Pinpoint the cell where the given text exists, returning its (x, y) midpoint coordinate. 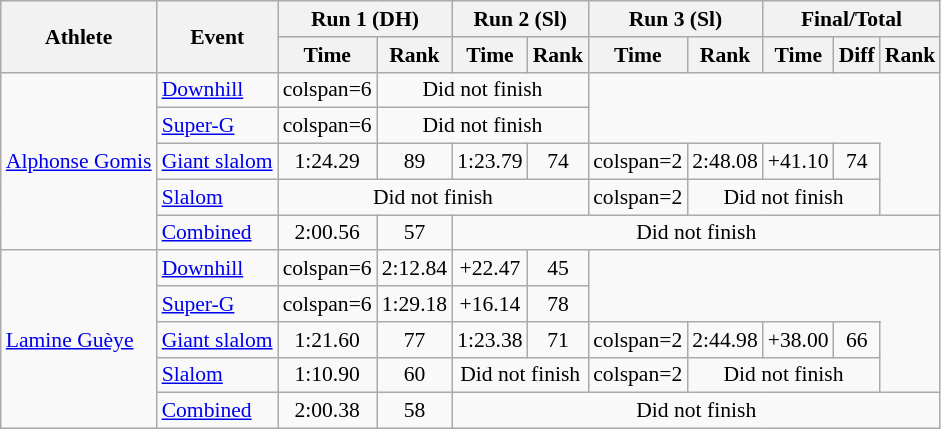
Diff (857, 55)
1:23.38 (490, 340)
+22.47 (490, 269)
1:10.90 (328, 375)
Run 2 (Sl) (520, 19)
58 (414, 411)
45 (558, 269)
Run 3 (Sl) (676, 19)
1:29.18 (414, 304)
57 (414, 233)
Event (218, 36)
Alphonse Gomis (79, 161)
78 (558, 304)
1:21.60 (328, 340)
71 (558, 340)
89 (414, 162)
+41.10 (798, 162)
+16.14 (490, 304)
Final/Total (852, 19)
1:23.79 (490, 162)
Run 1 (DH) (366, 19)
1:24.29 (328, 162)
Athlete (79, 36)
60 (414, 375)
+38.00 (798, 340)
Lamine Guèye (79, 340)
66 (857, 340)
2:00.38 (328, 411)
2:12.84 (414, 269)
2:48.08 (724, 162)
2:00.56 (328, 233)
77 (414, 340)
2:44.98 (724, 340)
